Provide the [X, Y] coordinate of the cell's center where the given text is located.  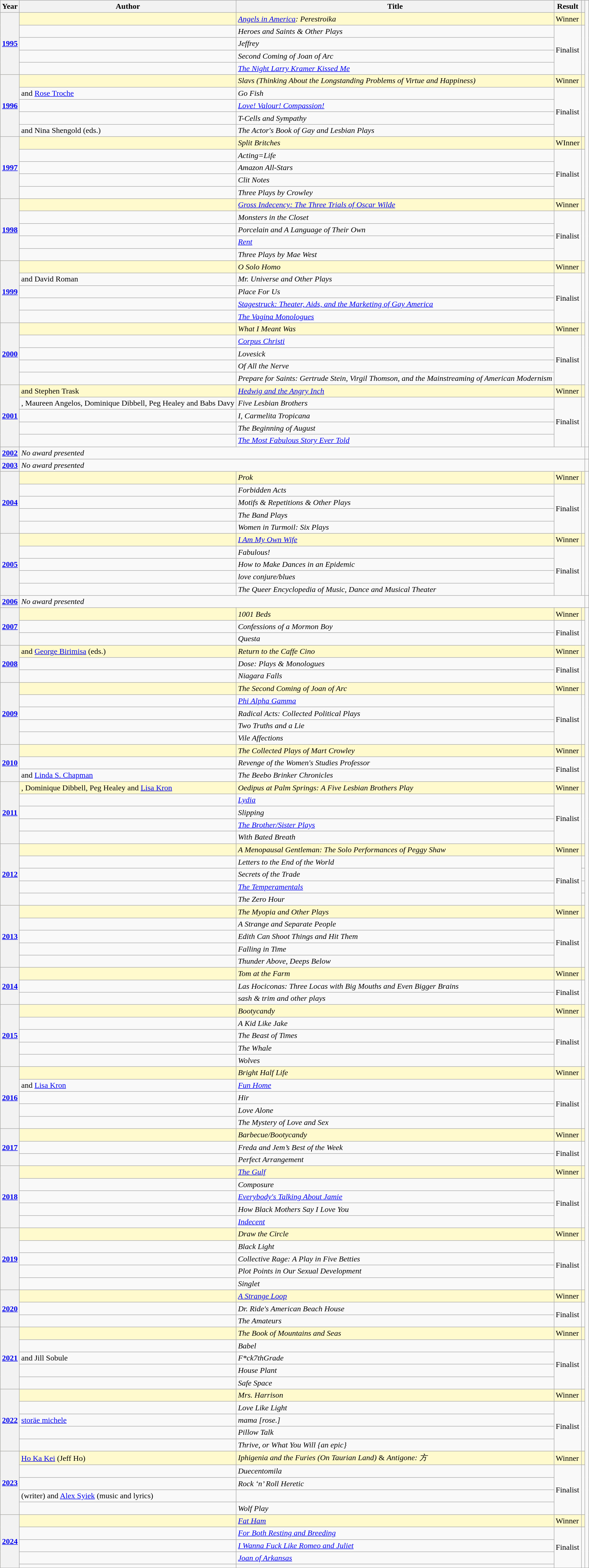
Vile Affections [395, 738]
1998 [10, 230]
Phi Alpha Gamma [395, 701]
Author [128, 7]
2002 [10, 453]
T-Cells and Sympathy [395, 118]
2023 [10, 1483]
The Beginning of August [395, 428]
2000 [10, 353]
Composure [395, 1185]
2007 [10, 626]
The Queer Encyclopedia of Music, Dance and Musical Theater [395, 589]
Collective Rage: A Play in Five Betties [395, 1259]
The Brother/Sister Plays [395, 825]
Result [568, 7]
2021 [10, 1358]
Love Alone [395, 1110]
Clit Notes [395, 180]
1997 [10, 167]
House Plant [395, 1371]
I Am My Own Wife [395, 539]
2018 [10, 1197]
Barbecue/Bootycandy [395, 1135]
Secrets of the Trade [395, 874]
Heroes and Saints & Other Plays [395, 31]
Dr. Ride's American Beach House [395, 1308]
Falling in Time [395, 949]
Rent [395, 242]
F*ck7thGrade [395, 1358]
Black Light [395, 1246]
and David Roman [128, 279]
1999 [10, 292]
Women in Turmoil: Six Plays [395, 527]
and Stephen Trask [128, 391]
Radical Acts: Collected Political Plays [395, 713]
Iphigenia and the Furies (On Taurian Land) & Antigone: 方 [395, 1458]
2001 [10, 416]
Edith Can Shoot Things and Hit Them [395, 936]
, Dominique Dibbell, Peg Healey and Lisa Kron [128, 788]
O Solo Homo [395, 267]
Love Like Light [395, 1408]
2012 [10, 874]
Pillow Talk [395, 1432]
Motifs & Repetitions & Other Plays [395, 502]
Revenge of the Women's Studies Professor [395, 763]
2019 [10, 1259]
Corpus Christi [395, 341]
Oedipus at Palm Springs: A Five Lesbian Brothers Play [395, 788]
2015 [10, 1036]
Prok [395, 478]
I, Carmelita Tropicana [395, 416]
2017 [10, 1147]
The Gulf [395, 1172]
Las Hociconas: Three Locas with Big Mouths and Even Bigger Brains [395, 986]
Confessions of a Mormon Boy [395, 626]
Mrs. Harrison [395, 1395]
The Temperamentals [395, 887]
Draw the Circle [395, 1234]
Go Fish [395, 93]
storäe michele [128, 1420]
and Jill Sobule [128, 1358]
The Beebo Brinker Chronicles [395, 775]
Joan of Arkansas [395, 1558]
Questa [395, 639]
love conjure/blues [395, 577]
Fun Home [395, 1085]
Wolf Play [395, 1508]
Second Coming of Joan of Arc [395, 56]
2008 [10, 664]
Slipping [395, 813]
Place For Us [395, 292]
Tom at the Farm [395, 974]
How Black Mothers Say I Love You [395, 1209]
Thunder Above, Deeps Below [395, 961]
and Linda S. Chapman [128, 775]
Indecent [395, 1222]
Five Lesbian Brothers [395, 403]
2020 [10, 1308]
Split Britches [395, 143]
2022 [10, 1420]
Duecentomila [395, 1471]
Two Truths and a Lie [395, 726]
The Beast of Times [395, 1036]
WInner [568, 143]
The Vagina Monologues [395, 316]
Gross Indecency: The Three Trials of Oscar Wilde [395, 205]
Everybody's Talking About Jamie [395, 1197]
Letters to the End of the World [395, 862]
Bright Half Life [395, 1073]
Rock ‘n’ Roll Heretic [395, 1484]
2016 [10, 1098]
2005 [10, 564]
2010 [10, 763]
The Myopia and Other Plays [395, 912]
Mr. Universe and Other Plays [395, 279]
mama [rose.] [395, 1420]
1001 Beds [395, 614]
The Amateurs [395, 1321]
and Lisa Kron [128, 1085]
(writer) and Alex Syiek (music and lyrics) [128, 1496]
The Mystery of Love and Sex [395, 1122]
2013 [10, 936]
Slavs (Thinking About the Longstanding Problems of Virtue and Happiness) [395, 81]
Ho Ka Kei (Jeff Ho) [128, 1458]
Fat Ham [395, 1521]
A Kid Like Jake [395, 1023]
The Whale [395, 1048]
A Strange Loop [395, 1296]
Porcelain and A Language of Their Own [395, 230]
Three Plays by Mae West [395, 254]
Hedwig and the Angry Inch [395, 391]
2009 [10, 713]
Freda and Jem’s Best of the Week [395, 1147]
Wolves [395, 1060]
and George Birimisa (eds.) [128, 651]
Jeffrey [395, 44]
1996 [10, 106]
The Band Plays [395, 515]
2011 [10, 813]
The Most Fabulous Story Ever Told [395, 440]
Prepare for Saints: Gertrude Stein, Virgil Thomson, and the Mainstreaming of American Modernism [395, 379]
Bootycandy [395, 1011]
For Both Resting and Breeding [395, 1533]
Stagestruck: Theater, Aids, and the Marketing of Gay America [395, 304]
2014 [10, 986]
The Actor's Book of Gay and Lesbian Plays [395, 130]
A Menopausal Gentleman: The Solo Performances of Peggy Shaw [395, 850]
Lydia [395, 800]
Monsters in the Closet [395, 217]
Acting=Life [395, 155]
Return to the Caffe Cino [395, 651]
Three Plays by Crowley [395, 193]
Hir [395, 1098]
Singlet [395, 1284]
2024 [10, 1541]
2004 [10, 502]
The Book of Mountains and Seas [395, 1333]
Babel [395, 1346]
1995 [10, 44]
and Rose Troche [128, 93]
Love! Valour! Compassion! [395, 106]
How to Make Dances in an Epidemic [395, 565]
Forbidden Acts [395, 490]
Angels in America: Perestroika [395, 19]
I Wanna Fuck Like Romeo and Juliet [395, 1546]
Fabulous! [395, 552]
Thrive, or What You Will {an epic} [395, 1445]
Title [395, 7]
Year [10, 7]
Dose: Plays & Monologues [395, 664]
Lovesick [395, 353]
Niagara Falls [395, 676]
A Strange and Separate People [395, 924]
and Nina Shengold (eds.) [128, 130]
The Night Larry Kramer Kissed Me [395, 68]
Amazon All-Stars [395, 168]
The Zero Hour [395, 899]
, Maureen Angelos, Dominique Dibbell, Peg Healey and Babs Davy [128, 403]
Perfect Arrangement [395, 1160]
2003 [10, 465]
2006 [10, 602]
The Collected Plays of Mart Crowley [395, 750]
sash & trim and other plays [395, 999]
Plot Points in Our Sexual Development [395, 1271]
The Second Coming of Joan of Arc [395, 688]
With Bated Breath [395, 837]
What I Meant Was [395, 329]
Safe Space [395, 1383]
Of All the Nerve [395, 366]
